Detect which cell encompasses the target text, then output its (X, Y) center coordinate. 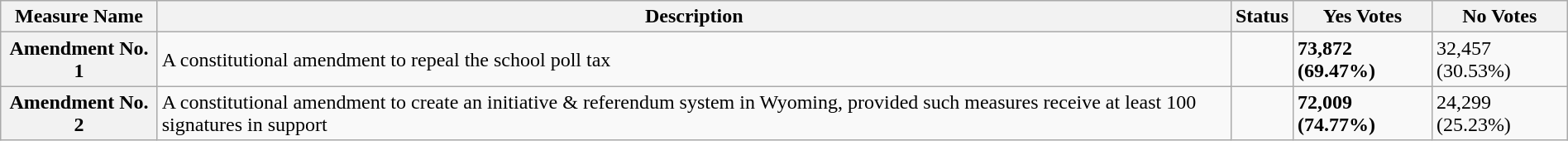
Amendment No. 2 (79, 113)
Description (694, 17)
72,009 (74.77%) (1363, 113)
No Votes (1499, 17)
A constitutional amendment to create an initiative & referendum system in Wyoming, provided such measures receive at least 100 signatures in support (694, 113)
Measure Name (79, 17)
Amendment No. 1 (79, 60)
24,299 (25.23%) (1499, 113)
A constitutional amendment to repeal the school poll tax (694, 60)
73,872 (69.47%) (1363, 60)
32,457 (30.53%) (1499, 60)
Yes Votes (1363, 17)
Status (1262, 17)
